Find where the given text appears and provide that cell's center as (X, Y) coordinate. 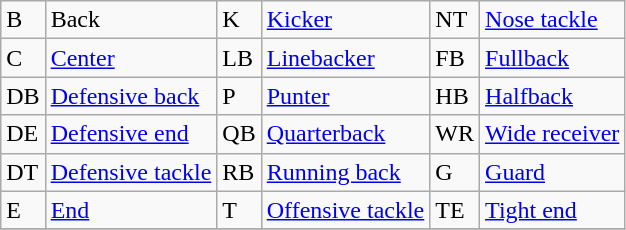
WR (455, 134)
Wide receiver (552, 134)
DB (23, 96)
K (239, 20)
TE (455, 210)
Running back (346, 172)
B (23, 20)
Quarterback (346, 134)
DT (23, 172)
HB (455, 96)
G (455, 172)
E (23, 210)
Defensive tackle (131, 172)
LB (239, 58)
Halfback (552, 96)
DE (23, 134)
Punter (346, 96)
RB (239, 172)
Defensive back (131, 96)
Fullback (552, 58)
Kicker (346, 20)
QB (239, 134)
NT (455, 20)
Linebacker (346, 58)
P (239, 96)
Defensive end (131, 134)
T (239, 210)
Center (131, 58)
FB (455, 58)
Guard (552, 172)
Tight end (552, 210)
Back (131, 20)
Offensive tackle (346, 210)
C (23, 58)
Nose tackle (552, 20)
End (131, 210)
